From the cell containing the given text, extract its center point as [X, Y] coordinate. 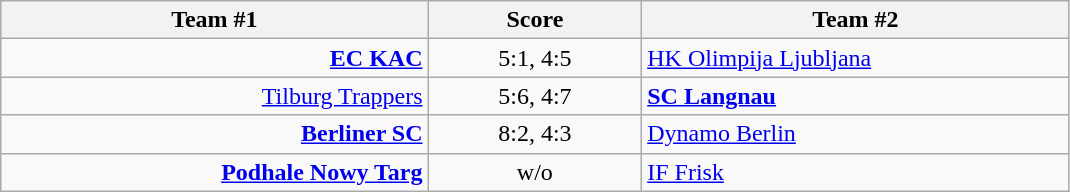
SC Langnau [856, 96]
w/o [535, 172]
Team #1 [214, 20]
EC KAC [214, 58]
8:2, 4:3 [535, 134]
HK Olimpija Ljubljana [856, 58]
IF Frisk [856, 172]
Dynamo Berlin [856, 134]
Tilburg Trappers [214, 96]
Team #2 [856, 20]
5:6, 4:7 [535, 96]
5:1, 4:5 [535, 58]
Berliner SC [214, 134]
Podhale Nowy Targ [214, 172]
Score [535, 20]
